Return the (X, Y) coordinate for the center point of the cell that contains the specified text.  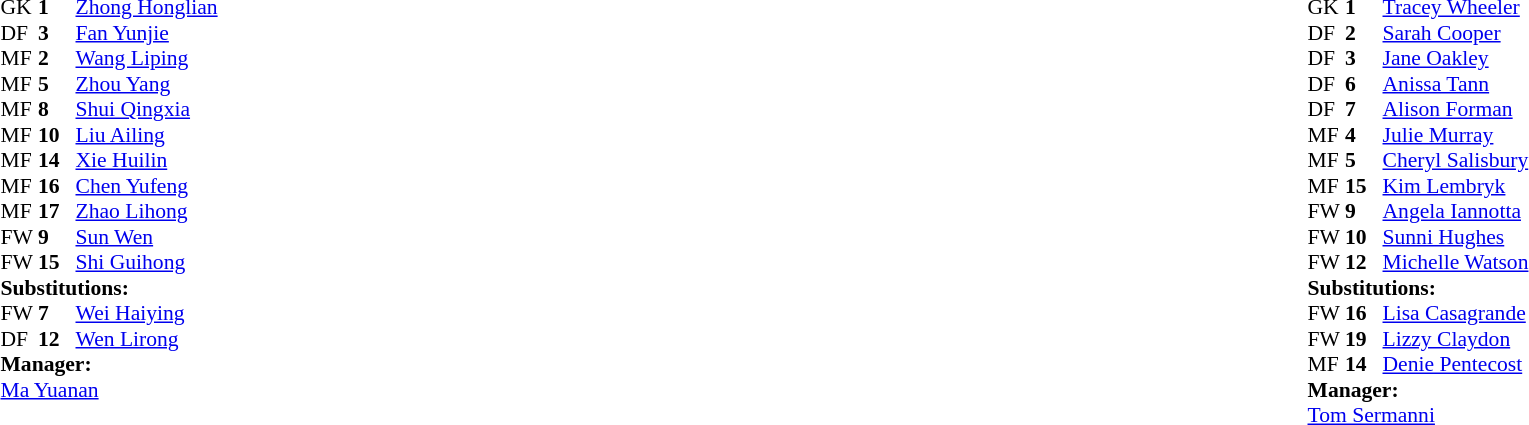
Lisa Casagrande (1456, 313)
Jane Oakley (1456, 59)
19 (1364, 339)
Anissa Tann (1456, 84)
Chen Yufeng (147, 186)
Angela Iannotta (1456, 211)
Alison Forman (1456, 109)
Shui Qingxia (147, 109)
Shi Guihong (147, 263)
8 (57, 109)
Kim Lembryk (1456, 186)
Sarah Cooper (1456, 33)
Xie Huilin (147, 161)
Liu Ailing (147, 135)
Julie Murray (1456, 135)
Wen Lirong (147, 339)
Michelle Watson (1456, 263)
Zhao Lihong (147, 211)
Wang Liping (147, 59)
Lizzy Claydon (1456, 339)
Sunni Hughes (1456, 237)
Zhou Yang (147, 84)
Fan Yunjie (147, 33)
Denie Pentecost (1456, 365)
4 (1364, 135)
Ma Yuanan (108, 390)
Sun Wen (147, 237)
6 (1364, 84)
Wei Haiying (147, 313)
Cheryl Salisbury (1456, 161)
17 (57, 211)
